Identify which cell holds the provided text, then report its (x, y) central coordinate. 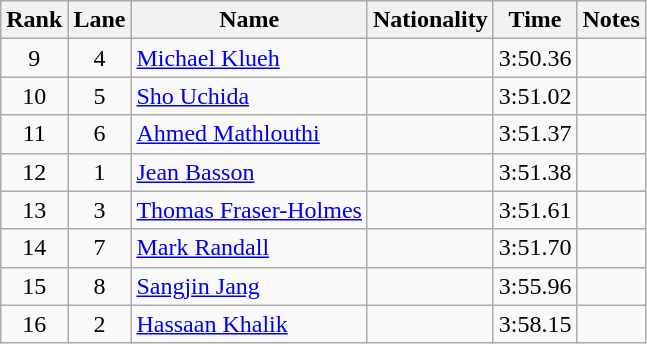
13 (34, 210)
Hassaan Khalik (250, 324)
Rank (34, 20)
Thomas Fraser-Holmes (250, 210)
Sangjin Jang (250, 286)
14 (34, 248)
2 (100, 324)
Name (250, 20)
3:51.61 (535, 210)
10 (34, 96)
Lane (100, 20)
12 (34, 172)
3:51.02 (535, 96)
Notes (611, 20)
3:50.36 (535, 58)
7 (100, 248)
3:58.15 (535, 324)
Nationality (430, 20)
1 (100, 172)
6 (100, 134)
3 (100, 210)
8 (100, 286)
3:55.96 (535, 286)
Jean Basson (250, 172)
Time (535, 20)
Ahmed Mathlouthi (250, 134)
15 (34, 286)
9 (34, 58)
11 (34, 134)
3:51.38 (535, 172)
Michael Klueh (250, 58)
3:51.70 (535, 248)
16 (34, 324)
Mark Randall (250, 248)
4 (100, 58)
Sho Uchida (250, 96)
3:51.37 (535, 134)
5 (100, 96)
